Determine the (x, y) coordinate at the center of the cell enclosing the given text.  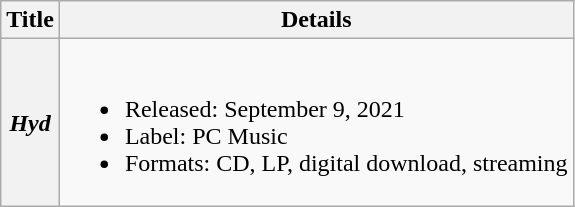
Released: September 9, 2021Label: PC MusicFormats: CD, LP, digital download, streaming (316, 122)
Details (316, 20)
Title (30, 20)
Hyd (30, 122)
